For the text-containing cell, return its midpoint in [x, y] coordinate format. 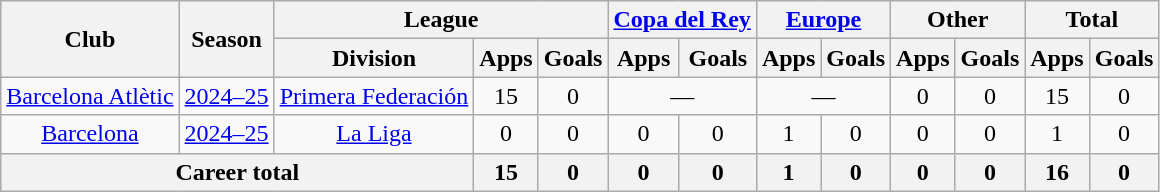
Primera Federación [374, 96]
Season [226, 39]
Division [374, 58]
League [441, 20]
La Liga [374, 134]
Europe [823, 20]
Barcelona [90, 134]
Copa del Rey [682, 20]
16 [1057, 172]
Other [958, 20]
Career total [238, 172]
Total [1092, 20]
Barcelona Atlètic [90, 96]
Club [90, 39]
